For the text-containing cell, return its midpoint in [x, y] coordinate format. 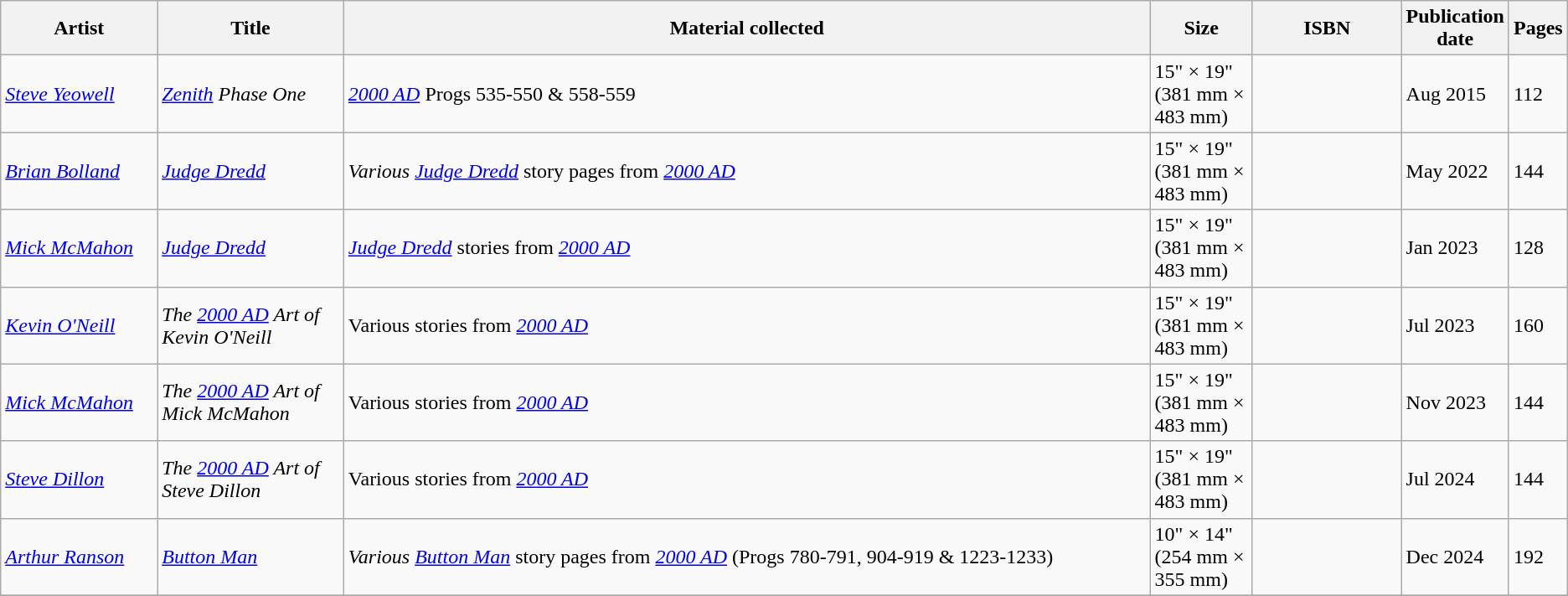
Various Judge Dredd story pages from 2000 AD [747, 171]
Steve Yeowell [79, 94]
Publication date [1455, 29]
The 2000 AD Art of Steve Dillon [251, 479]
Jul 2024 [1455, 479]
Dec 2024 [1455, 557]
The 2000 AD Art of Kevin O'Neill [251, 325]
Material collected [747, 29]
Arthur Ranson [79, 557]
Nov 2023 [1455, 402]
May 2022 [1455, 171]
Various Button Man story pages from 2000 AD (Progs 780-791, 904-919 & 1223-1233) [747, 557]
Pages [1538, 29]
Judge Dredd stories from 2000 AD [747, 248]
Size [1201, 29]
160 [1538, 325]
2000 AD Progs 535-550 & 558-559 [747, 94]
Aug 2015 [1455, 94]
192 [1538, 557]
ISBN [1327, 29]
Kevin O'Neill [79, 325]
112 [1538, 94]
Steve Dillon [79, 479]
128 [1538, 248]
The 2000 AD Art of Mick McMahon [251, 402]
Jan 2023 [1455, 248]
10" × 14"(254 mm × 355 mm) [1201, 557]
Artist [79, 29]
Zenith Phase One [251, 94]
Button Man [251, 557]
Title [251, 29]
Jul 2023 [1455, 325]
Brian Bolland [79, 171]
